Return the [X, Y] coordinate for the center point of the cell that contains the specified text.  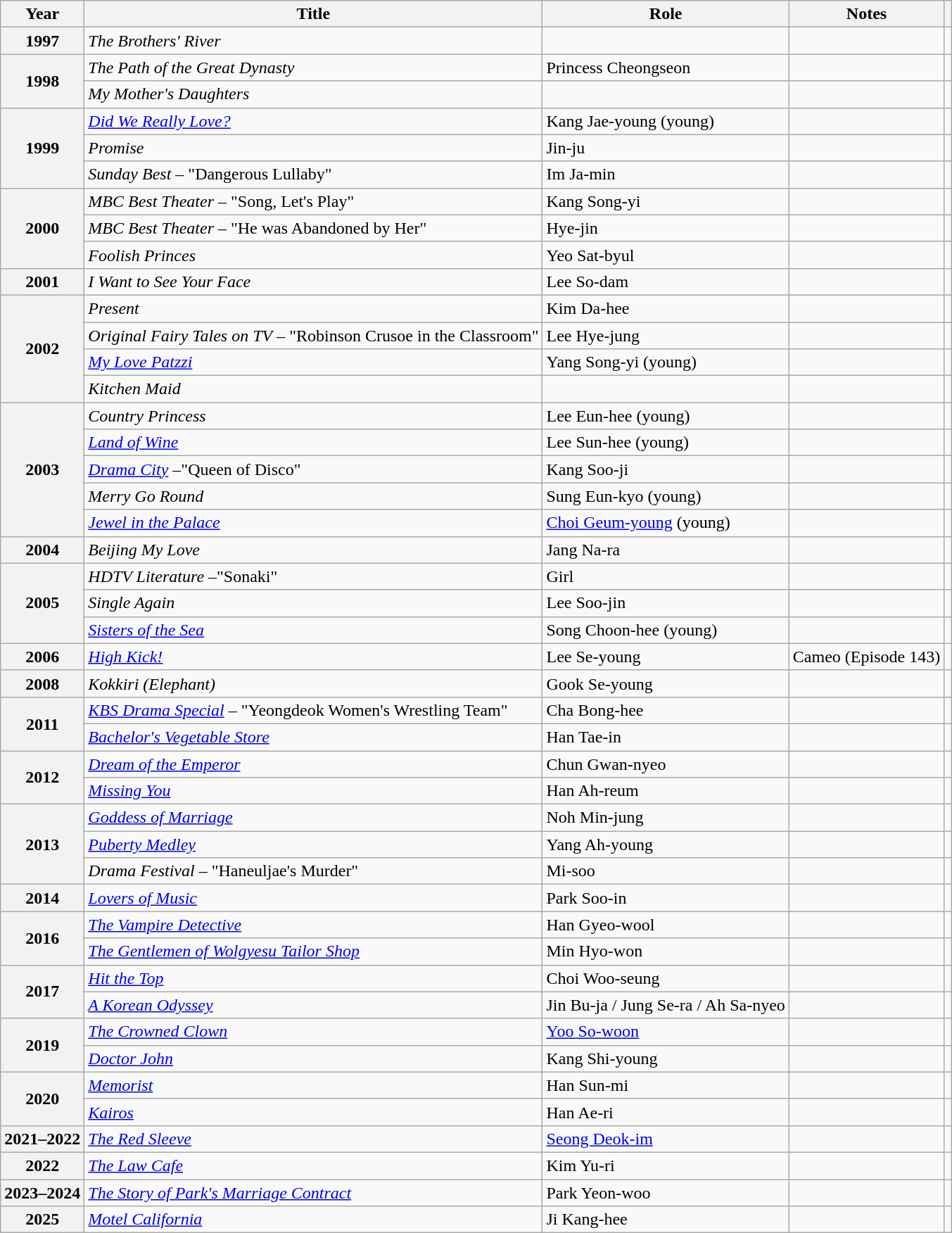
2020 [42, 1099]
2002 [42, 348]
2016 [42, 938]
Sung Eun-kyo (young) [666, 496]
Notes [866, 14]
Im Ja-min [666, 175]
2013 [42, 845]
2001 [42, 282]
Jang Na-ra [666, 550]
My Love Patzzi [314, 362]
The Story of Park's Marriage Contract [314, 1193]
1999 [42, 148]
Bachelor's Vegetable Store [314, 737]
Goddess of Marriage [314, 818]
Dream of the Emperor [314, 764]
The Vampire Detective [314, 925]
2019 [42, 1045]
Lee Sun-hee (young) [666, 443]
Min Hyo-won [666, 951]
Cameo (Episode 143) [866, 657]
Kang Shi-young [666, 1058]
Drama Festival – "Haneuljae's Murder" [314, 871]
Princess Cheongseon [666, 68]
Hit the Top [314, 978]
2022 [42, 1165]
Lee Soo-jin [666, 603]
Yoo So-woon [666, 1032]
1997 [42, 41]
Kang Song-yi [666, 201]
Sisters of the Sea [314, 630]
MBC Best Theater – "Song, Let's Play" [314, 201]
Choi Geum-young (young) [666, 523]
2008 [42, 683]
2012 [42, 777]
Drama City –"Queen of Disco" [314, 469]
The Brothers' River [314, 41]
Gook Se-young [666, 683]
Role [666, 14]
2005 [42, 603]
Noh Min-jung [666, 818]
Did We Really Love? [314, 121]
Title [314, 14]
Jin-ju [666, 148]
Kairos [314, 1112]
The Crowned Clown [314, 1032]
The Red Sleeve [314, 1139]
Han Gyeo-wool [666, 925]
Kim Da-hee [666, 308]
Girl [666, 576]
Single Again [314, 603]
Mi-soo [666, 871]
The Law Cafe [314, 1165]
Han Ae-ri [666, 1112]
2023–2024 [42, 1193]
KBS Drama Special – "Yeongdeok Women's Wrestling Team" [314, 710]
My Mother's Daughters [314, 94]
Han Ah-reum [666, 791]
High Kick! [314, 657]
2014 [42, 898]
Lee So-dam [666, 282]
Lee Se-young [666, 657]
2000 [42, 228]
Kitchen Maid [314, 389]
Promise [314, 148]
Park Soo-in [666, 898]
2006 [42, 657]
Han Tae-in [666, 737]
Lee Hye-jung [666, 336]
Lovers of Music [314, 898]
Missing You [314, 791]
Cha Bong-hee [666, 710]
2011 [42, 723]
Yang Ah-young [666, 845]
Original Fairy Tales on TV – "Robinson Crusoe in the Classroom" [314, 336]
Kim Yu-ri [666, 1165]
Puberty Medley [314, 845]
The Gentlemen of Wolgyesu Tailor Shop [314, 951]
Foolish Princes [314, 255]
Memorist [314, 1085]
Land of Wine [314, 443]
Song Choon-hee (young) [666, 630]
Ji Kang-hee [666, 1220]
Present [314, 308]
2017 [42, 992]
The Path of the Great Dynasty [314, 68]
Han Sun-mi [666, 1085]
A Korean Odyssey [314, 1005]
Jin Bu-ja / Jung Se-ra / Ah Sa-nyeo [666, 1005]
MBC Best Theater – "He was Abandoned by Her" [314, 228]
Country Princess [314, 416]
Choi Woo-seung [666, 978]
Yang Song-yi (young) [666, 362]
Motel California [314, 1220]
I Want to See Your Face [314, 282]
Doctor John [314, 1058]
Seong Deok-im [666, 1139]
Park Yeon-woo [666, 1193]
2021–2022 [42, 1139]
Chun Gwan-nyeo [666, 764]
Lee Eun-hee (young) [666, 416]
Year [42, 14]
2004 [42, 550]
Yeo Sat-byul [666, 255]
2025 [42, 1220]
1998 [42, 81]
Hye-jin [666, 228]
Beijing My Love [314, 550]
Sunday Best – "Dangerous Lullaby" [314, 175]
Merry Go Round [314, 496]
Kang Jae-young (young) [666, 121]
Kang Soo-ji [666, 469]
HDTV Literature –"Sonaki" [314, 576]
Kokkiri (Elephant) [314, 683]
2003 [42, 469]
Jewel in the Palace [314, 523]
